Extract the [X, Y] coordinate from the center of the cell holding the provided text.  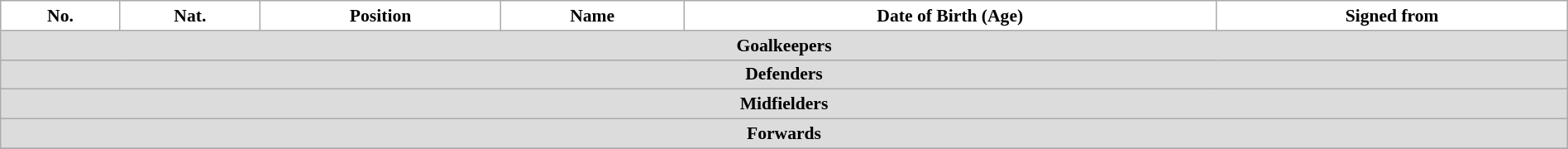
No. [60, 16]
Date of Birth (Age) [950, 16]
Nat. [190, 16]
Defenders [784, 74]
Signed from [1392, 16]
Midfielders [784, 104]
Goalkeepers [784, 46]
Name [592, 16]
Forwards [784, 134]
Position [380, 16]
